Pinpoint the cell where the given text exists, returning its [X, Y] midpoint coordinate. 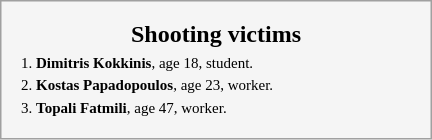
1. Dimitris Kokkinis, age 18, student. [216, 62]
2. Kostas Papadopoulos, age 23, worker. [216, 85]
3. Topali Fatmili, age 47, worker. [216, 108]
Shooting victims [216, 35]
